For the text-containing cell, return its midpoint in [x, y] coordinate format. 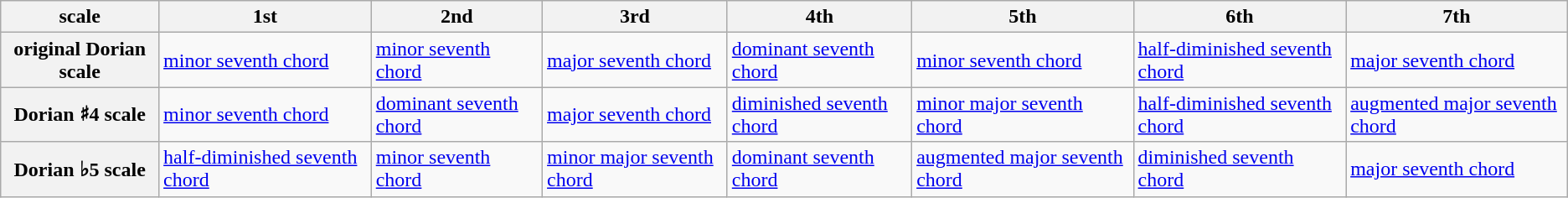
6th [1240, 17]
3rd [635, 17]
5th [1023, 17]
original Dorian scale [80, 60]
scale [80, 17]
4th [819, 17]
7th [1457, 17]
1st [266, 17]
Dorian ♯4 scale [80, 114]
2nd [456, 17]
Dorian ♭5 scale [80, 169]
